Output the [X, Y] coordinate of the center of the cell containing the given text.  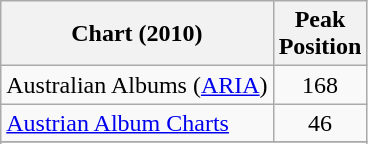
168 [320, 85]
Australian Albums (ARIA) [137, 85]
46 [320, 123]
Austrian Album Charts [137, 123]
PeakPosition [320, 34]
Chart (2010) [137, 34]
